Locate the cell with the specified text and output its [x, y] center coordinate. 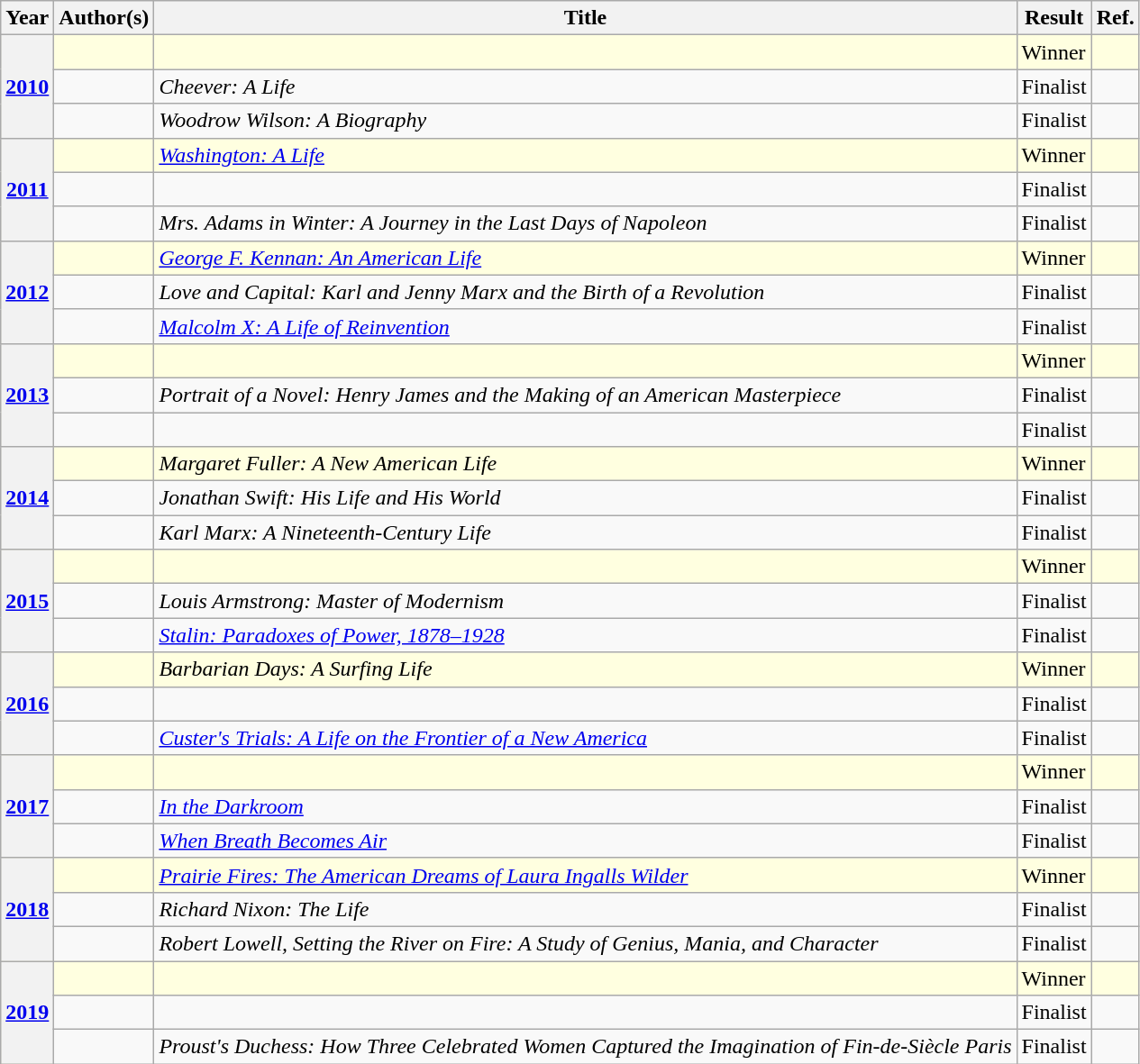
Prairie Fires: The American Dreams of Laura Ingalls Wilder [586, 875]
When Breath Becomes Air [586, 841]
Year [27, 18]
2010 [27, 86]
Ref. [1116, 18]
In the Darkroom [586, 806]
George F. Kennan: An American Life [586, 258]
2014 [27, 498]
2011 [27, 189]
Washington: A Life [586, 155]
2013 [27, 395]
Barbarian Days: A Surfing Life [586, 669]
Malcolm X: A Life of Reinvention [586, 326]
2017 [27, 806]
2016 [27, 704]
Result [1054, 18]
Margaret Fuller: A New American Life [586, 464]
2015 [27, 601]
Louis Armstrong: Master of Modernism [586, 601]
Stalin: Paradoxes of Power, 1878–1928 [586, 635]
2018 [27, 909]
Karl Marx: A Nineteenth-Century Life [586, 532]
Cheever: A Life [586, 86]
2019 [27, 1012]
Custer's Trials: A Life on the Frontier of a New America [586, 738]
Mrs. Adams in Winter: A Journey in the Last Days of Napoleon [586, 223]
Love and Capital: Karl and Jenny Marx and the Birth of a Revolution [586, 292]
Proust's Duchess: How Three Celebrated Women Captured the Imagination of Fin-de-Siècle Paris [586, 1047]
2012 [27, 292]
Richard Nixon: The Life [586, 909]
Woodrow Wilson: A Biography [586, 121]
Robert Lowell, Setting the River on Fire: A Study of Genius, Mania, and Character [586, 943]
Title [586, 18]
Author(s) [105, 18]
Portrait of a Novel: Henry James and the Making of an American Masterpiece [586, 395]
Jonathan Swift: His Life and His World [586, 498]
